Locate the cell with the specified text and output its (x, y) center coordinate. 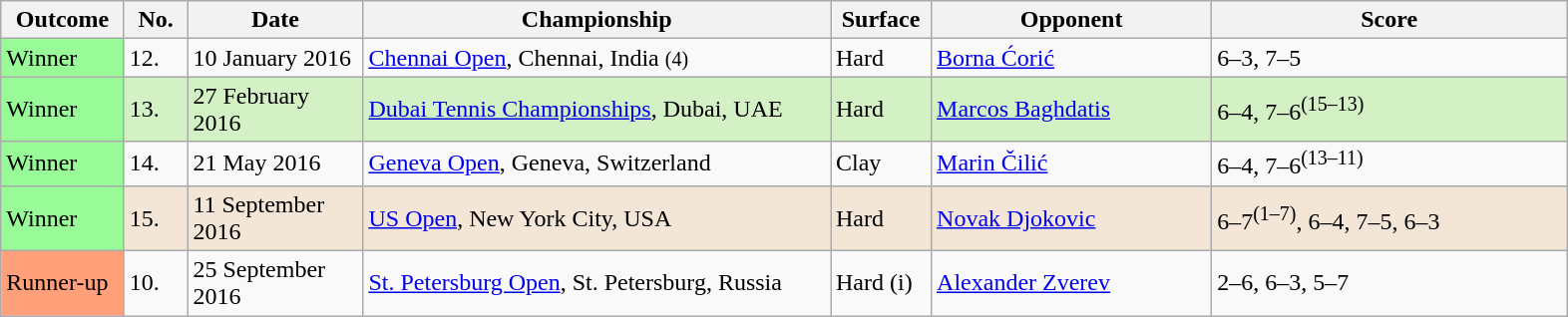
US Open, New York City, USA (596, 217)
10. (156, 283)
Championship (596, 20)
21 May 2016 (275, 163)
6–7(1–7), 6–4, 7–5, 6–3 (1389, 217)
27 February 2016 (275, 110)
No. (156, 20)
Borna Ćorić (1071, 58)
Geneva Open, Geneva, Switzerland (596, 163)
Novak Djokovic (1071, 217)
12. (156, 58)
2–6, 6–3, 5–7 (1389, 283)
Alexander Zverev (1071, 283)
Hard (i) (880, 283)
25 September 2016 (275, 283)
10 January 2016 (275, 58)
Clay (880, 163)
St. Petersburg Open, St. Petersburg, Russia (596, 283)
11 September 2016 (275, 217)
Opponent (1071, 20)
6–4, 7–6(13–11) (1389, 163)
6–4, 7–6(15–13) (1389, 110)
Surface (880, 20)
Marcos Baghdatis (1071, 110)
Marin Čilić (1071, 163)
Chennai Open, Chennai, India (4) (596, 58)
13. (156, 110)
15. (156, 217)
Date (275, 20)
Dubai Tennis Championships, Dubai, UAE (596, 110)
Score (1389, 20)
Runner-up (63, 283)
Outcome (63, 20)
14. (156, 163)
6–3, 7–5 (1389, 58)
